Provide the [X, Y] coordinate of the cell's center where the given text is located.  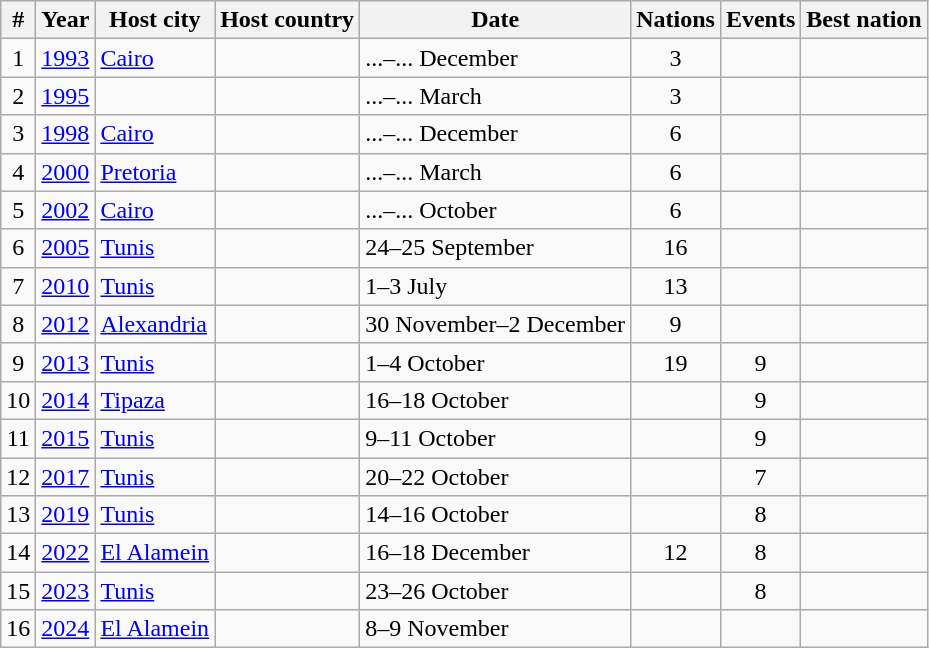
1995 [66, 96]
Best nation [864, 20]
Host city [155, 20]
2002 [66, 210]
Nations [676, 20]
2013 [66, 362]
2005 [66, 248]
14 [18, 553]
Year [66, 20]
16–18 December [496, 553]
23–26 October [496, 591]
15 [18, 591]
Date [496, 20]
2017 [66, 477]
2022 [66, 553]
10 [18, 400]
30 November–2 December [496, 324]
2012 [66, 324]
5 [18, 210]
9–11 October [496, 438]
11 [18, 438]
2000 [66, 172]
1–4 October [496, 362]
2014 [66, 400]
# [18, 20]
1 [18, 58]
2023 [66, 591]
Tipaza [155, 400]
Pretoria [155, 172]
2019 [66, 515]
2015 [66, 438]
19 [676, 362]
2024 [66, 629]
...–... October [496, 210]
4 [18, 172]
Events [760, 20]
2 [18, 96]
24–25 September [496, 248]
2010 [66, 286]
Host country [288, 20]
1993 [66, 58]
1998 [66, 134]
14–16 October [496, 515]
1–3 July [496, 286]
8–9 November [496, 629]
20–22 October [496, 477]
16–18 October [496, 400]
Alexandria [155, 324]
